Return (x, y) of the center of cell containing provided text 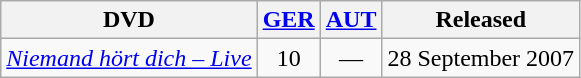
DVD (129, 20)
Released (481, 20)
10 (288, 58)
— (351, 58)
GER (288, 20)
28 September 2007 (481, 58)
AUT (351, 20)
Niemand hört dich – Live (129, 58)
